Search for the cell housing the specified text and yield its (x, y) center coordinate. 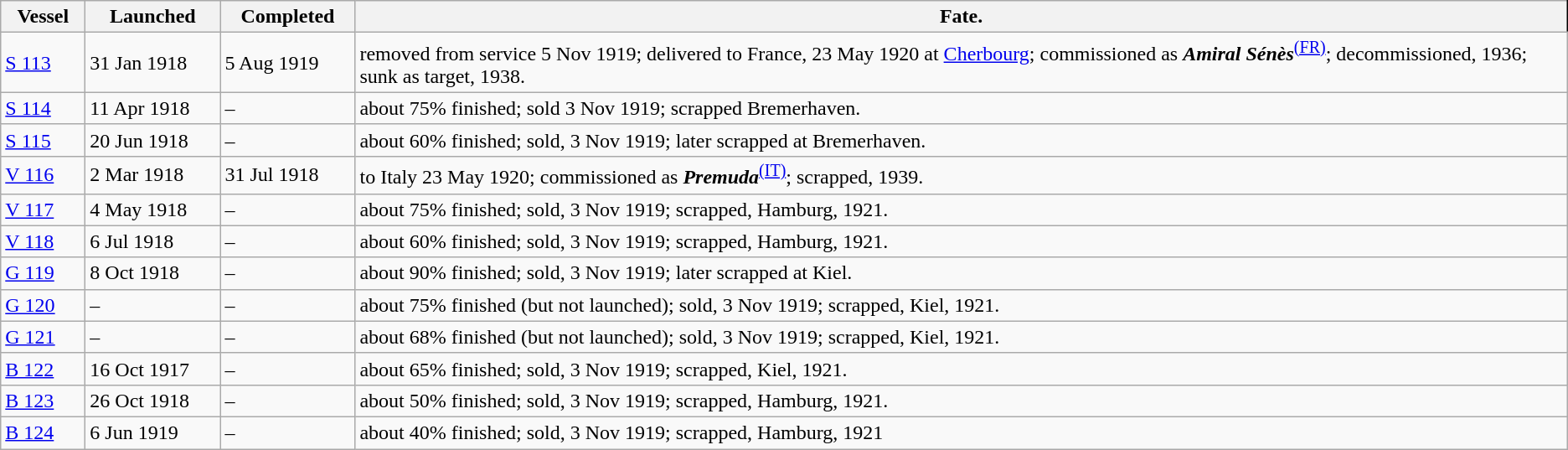
about 40% finished; sold, 3 Nov 1919; scrapped, Hamburg, 1921 (962, 432)
Completed (288, 17)
G 119 (44, 273)
31 Jan 1918 (152, 63)
G 121 (44, 337)
S 113 (44, 63)
G 120 (44, 305)
about 75% finished; sold, 3 Nov 1919; scrapped, Hamburg, 1921. (962, 209)
6 Jul 1918 (152, 241)
V 116 (44, 174)
20 Jun 1918 (152, 140)
8 Oct 1918 (152, 273)
V 118 (44, 241)
Vessel (44, 17)
16 Oct 1917 (152, 369)
11 Apr 1918 (152, 108)
B 124 (44, 432)
about 90% finished; sold, 3 Nov 1919; later scrapped at Kiel. (962, 273)
to Italy 23 May 1920; commissioned as Premuda(IT); scrapped, 1939. (962, 174)
26 Oct 1918 (152, 401)
about 68% finished (but not launched); sold, 3 Nov 1919; scrapped, Kiel, 1921. (962, 337)
S 115 (44, 140)
about 75% finished (but not launched); sold, 3 Nov 1919; scrapped, Kiel, 1921. (962, 305)
about 75% finished; sold 3 Nov 1919; scrapped Bremerhaven. (962, 108)
V 117 (44, 209)
5 Aug 1919 (288, 63)
2 Mar 1918 (152, 174)
about 50% finished; sold, 3 Nov 1919; scrapped, Hamburg, 1921. (962, 401)
about 60% finished; sold, 3 Nov 1919; later scrapped at Bremerhaven. (962, 140)
Launched (152, 17)
S 114 (44, 108)
about 65% finished; sold, 3 Nov 1919; scrapped, Kiel, 1921. (962, 369)
B 122 (44, 369)
B 123 (44, 401)
31 Jul 1918 (288, 174)
about 60% finished; sold, 3 Nov 1919; scrapped, Hamburg, 1921. (962, 241)
Fate. (962, 17)
6 Jun 1919 (152, 432)
4 May 1918 (152, 209)
